Search for the cell housing the specified text and yield its (x, y) center coordinate. 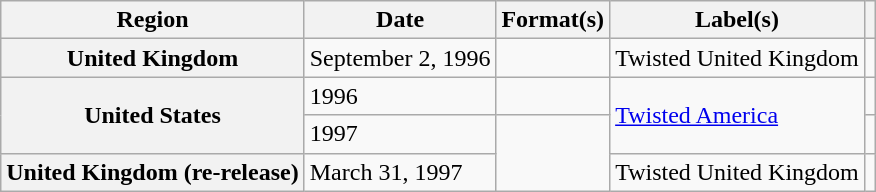
Twisted America (738, 115)
1996 (400, 96)
Format(s) (553, 20)
Label(s) (738, 20)
United States (152, 115)
March 31, 1997 (400, 172)
United Kingdom (re-release) (152, 172)
1997 (400, 134)
Date (400, 20)
September 2, 1996 (400, 58)
United Kingdom (152, 58)
Region (152, 20)
